Pinpoint the cell where the given text exists, returning its [x, y] midpoint coordinate. 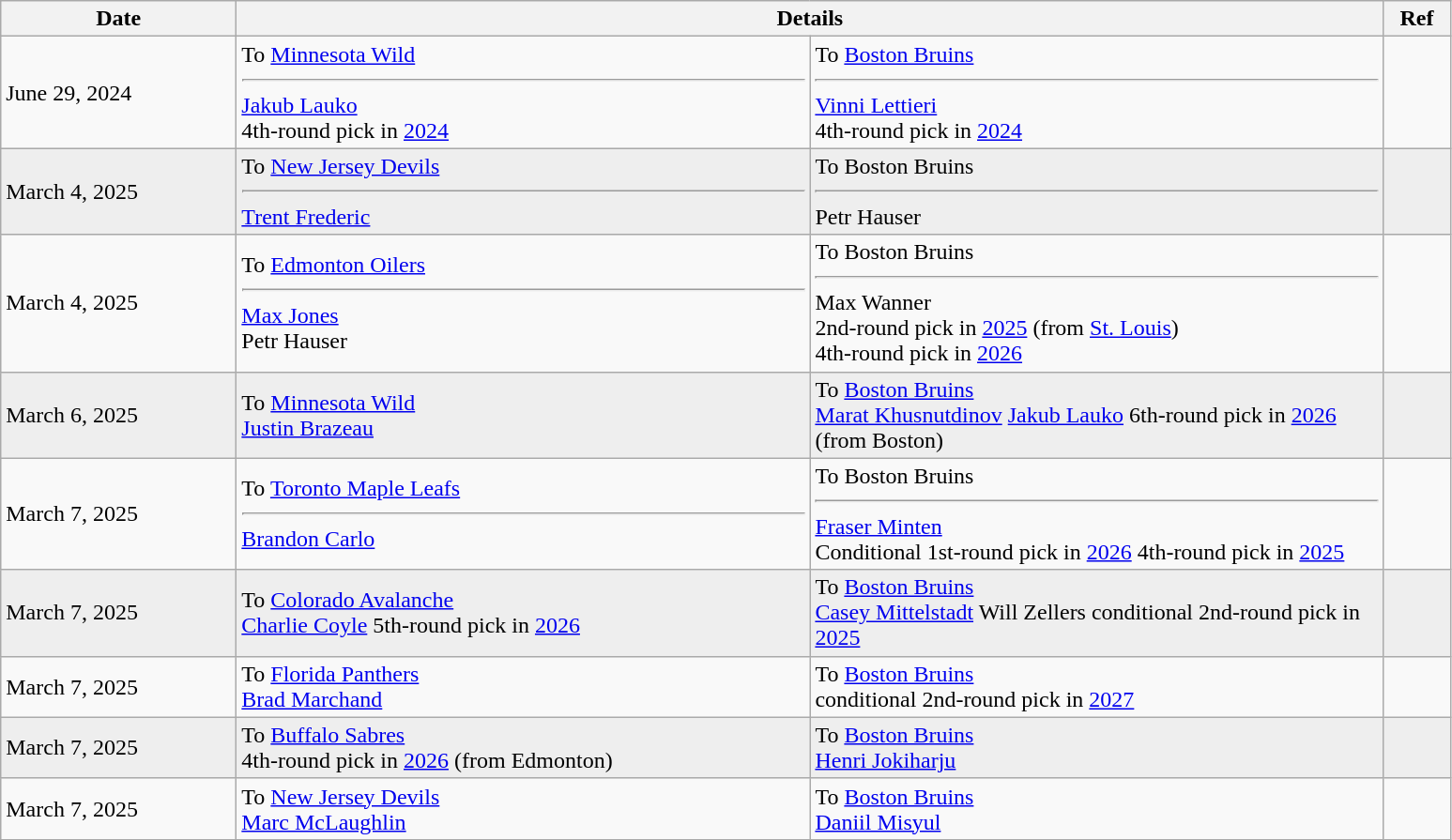
Ref [1417, 19]
To Boston BruinsHenri Jokiharju [1096, 747]
To Minnesota WildJakub Lauko4th-round pick in 2024 [524, 92]
To Florida PanthersBrad Marchand [524, 687]
To Boston BruinsVinni Lettieri4th-round pick in 2024 [1096, 92]
To Boston BruinsCasey Mittelstadt Will Zellers conditional 2nd-round pick in 2025 [1096, 613]
To Toronto Maple LeafsBrandon Carlo [524, 514]
To Boston BruinsMax Wanner2nd-round pick in 2025 (from St. Louis)4th-round pick in 2026 [1096, 303]
Date [118, 19]
To Boston BruinsDaniil Misyul [1096, 809]
To Boston BruinsPetr Hauser [1096, 191]
To Boston Bruinsconditional 2nd-round pick in 2027 [1096, 687]
To Edmonton OilersMax JonesPetr Hauser [524, 303]
To Boston BruinsFraser MintenConditional 1st-round pick in 2026 4th-round pick in 2025 [1096, 514]
March 6, 2025 [118, 415]
Details [810, 19]
To New Jersey DevilsTrent Frederic [524, 191]
To Colorado AvalancheCharlie Coyle 5th-round pick in 2026 [524, 613]
To Boston BruinsMarat Khusnutdinov Jakub Lauko 6th-round pick in 2026 (from Boston) [1096, 415]
June 29, 2024 [118, 92]
To New Jersey DevilsMarc McLaughlin [524, 809]
To Minnesota WildJustin Brazeau [524, 415]
To Buffalo Sabres4th-round pick in 2026 (from Edmonton) [524, 747]
